Return the [X, Y] coordinate for the center point of the cell that contains the specified text.  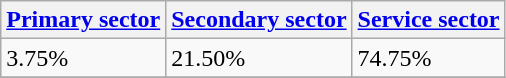
Secondary sector [259, 20]
74.75% [428, 58]
Primary sector [84, 20]
21.50% [259, 58]
Service sector [428, 20]
3.75% [84, 58]
